Pinpoint the cell where the given text exists, returning its (x, y) midpoint coordinate. 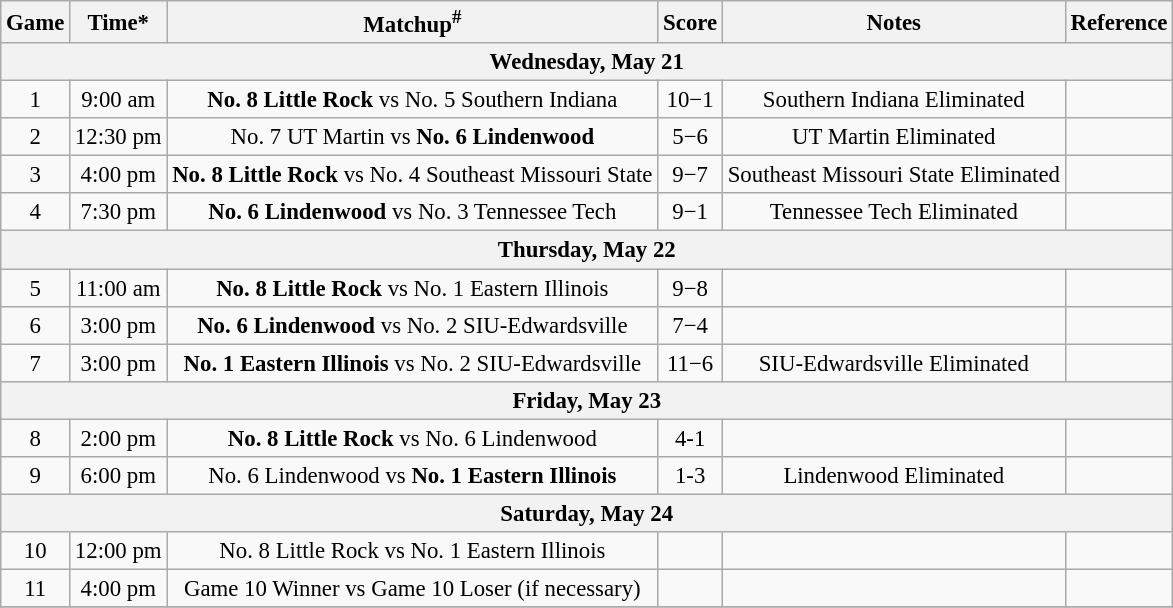
Southern Indiana Eliminated (894, 100)
Tennessee Tech Eliminated (894, 213)
7−4 (690, 325)
7:30 pm (118, 213)
9−8 (690, 288)
No. 8 Little Rock vs No. 5 Southern Indiana (412, 100)
Time* (118, 22)
9:00 am (118, 100)
Matchup# (412, 22)
10 (36, 551)
8 (36, 438)
11−6 (690, 363)
6 (36, 325)
10−1 (690, 100)
Southeast Missouri State Eliminated (894, 175)
Lindenwood Eliminated (894, 476)
4-1 (690, 438)
11 (36, 588)
Thursday, May 22 (587, 250)
Friday, May 23 (587, 400)
11:00 am (118, 288)
No. 7 UT Martin vs No. 6 Lindenwood (412, 137)
1 (36, 100)
No. 8 Little Rock vs No. 6 Lindenwood (412, 438)
9 (36, 476)
2:00 pm (118, 438)
Reference (1119, 22)
9−1 (690, 213)
2 (36, 137)
1-3 (690, 476)
4 (36, 213)
12:30 pm (118, 137)
5−6 (690, 137)
Game (36, 22)
5 (36, 288)
Score (690, 22)
No. 6 Lindenwood vs No. 3 Tennessee Tech (412, 213)
Notes (894, 22)
9−7 (690, 175)
12:00 pm (118, 551)
Game 10 Winner vs Game 10 Loser (if necessary) (412, 588)
No. 6 Lindenwood vs No. 1 Eastern Illinois (412, 476)
No. 8 Little Rock vs No. 4 Southeast Missouri State (412, 175)
UT Martin Eliminated (894, 137)
7 (36, 363)
No. 6 Lindenwood vs No. 2 SIU-Edwardsville (412, 325)
Saturday, May 24 (587, 513)
3 (36, 175)
6:00 pm (118, 476)
Wednesday, May 21 (587, 62)
No. 1 Eastern Illinois vs No. 2 SIU-Edwardsville (412, 363)
SIU-Edwardsville Eliminated (894, 363)
